Output the [X, Y] coordinate of the center of the cell containing the given text.  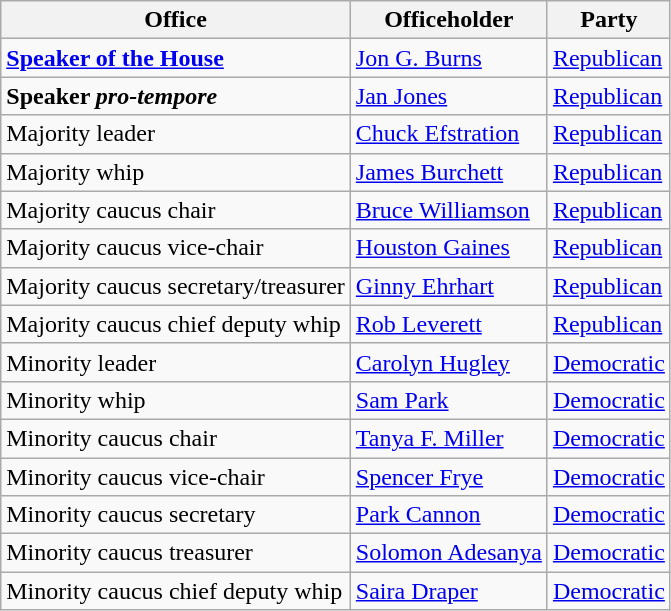
Minority whip [176, 400]
Majority leader [176, 134]
Jon G. Burns [448, 58]
Rob Leverett [448, 324]
James Burchett [448, 172]
Solomon Adesanya [448, 553]
Park Cannon [448, 515]
Bruce Williamson [448, 210]
Majority caucus chair [176, 210]
Minority caucus chair [176, 438]
Jan Jones [448, 96]
Minority caucus secretary [176, 515]
Majority whip [176, 172]
Minority caucus vice-chair [176, 477]
Ginny Ehrhart [448, 286]
Officeholder [448, 20]
Houston Gaines [448, 248]
Carolyn Hugley [448, 362]
Party [608, 20]
Tanya F. Miller [448, 438]
Saira Draper [448, 591]
Office [176, 20]
Speaker pro-tempore [176, 96]
Minority leader [176, 362]
Minority caucus chief deputy whip [176, 591]
Majority caucus secretary/treasurer [176, 286]
Majority caucus vice-chair [176, 248]
Minority caucus treasurer [176, 553]
Chuck Efstration [448, 134]
Spencer Frye [448, 477]
Majority caucus chief deputy whip [176, 324]
Sam Park [448, 400]
Speaker of the House [176, 58]
